Scan for the cell matching the given text and deliver its [X, Y] coordinate at center. 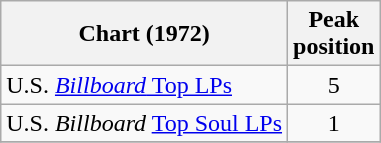
5 [334, 85]
Peakposition [334, 34]
Chart (1972) [144, 34]
1 [334, 123]
U.S. Billboard Top LPs [144, 85]
U.S. Billboard Top Soul LPs [144, 123]
